Scan for the cell matching the given text and deliver its (x, y) coordinate at center. 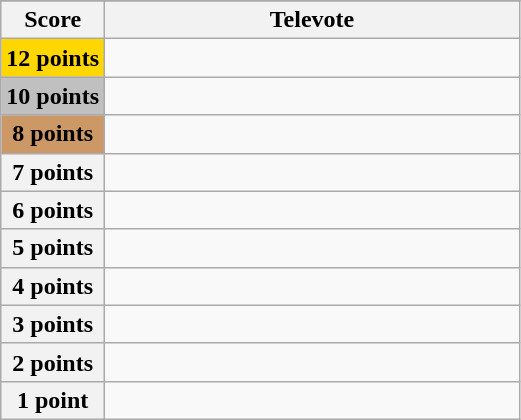
7 points (53, 172)
Televote (312, 20)
6 points (53, 210)
10 points (53, 96)
2 points (53, 362)
3 points (53, 324)
12 points (53, 58)
1 point (53, 400)
4 points (53, 286)
Score (53, 20)
5 points (53, 248)
8 points (53, 134)
